Extract the (X, Y) coordinate from the center of the cell holding the provided text.  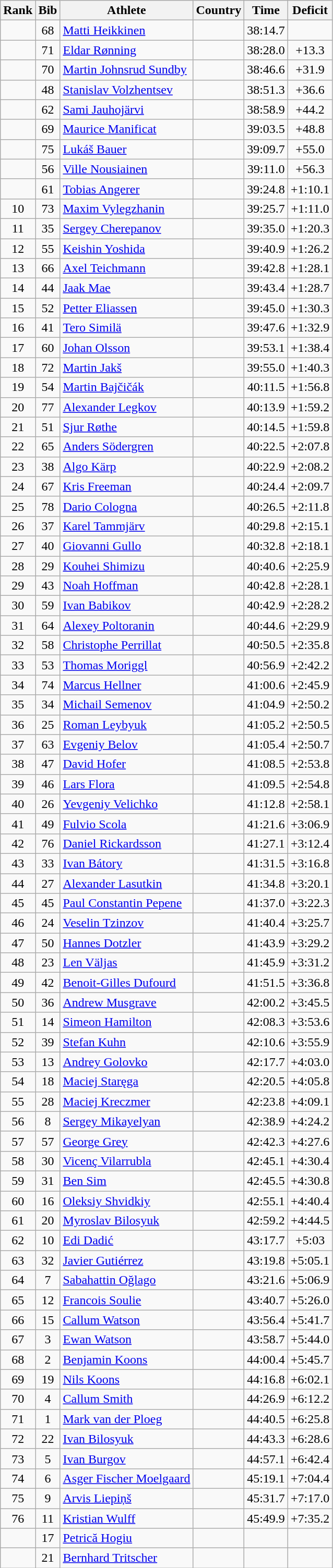
+4:27.6 (310, 1141)
+3:29.2 (310, 943)
+6:28.6 (310, 1439)
Mark van der Ploeg (126, 1419)
+2:29.9 (310, 626)
41:34.8 (266, 884)
Karel Tammjärv (126, 526)
Roman Leybyuk (126, 725)
39:24.8 (266, 189)
42:55.1 (266, 1200)
+2:28.2 (310, 606)
+2:09.7 (310, 486)
Asger Fischer Moelgaard (126, 1478)
Giovanni Gullo (126, 546)
+1:10.1 (310, 189)
39:40.9 (266, 249)
+2:50.5 (310, 725)
77 (48, 407)
David Hofer (126, 764)
Lukáš Bauer (126, 149)
+1:38.4 (310, 348)
+4:24.2 (310, 1121)
Paul Constantin Pepene (126, 903)
Francois Soulie (126, 1300)
+2:45.9 (310, 685)
38:14.7 (266, 30)
41:05.4 (266, 744)
Petter Eliassen (126, 308)
Bib (48, 10)
40:50.5 (266, 645)
39:47.6 (266, 328)
Tobias Angerer (126, 189)
Maciej Kreczmer (126, 1101)
Nils Koons (126, 1379)
+4:40.4 (310, 1200)
41:40.4 (266, 923)
42:38.9 (266, 1121)
Hannes Dotzler (126, 943)
7 (48, 1280)
Andrew Musgrave (126, 1002)
41:43.9 (266, 943)
42:59.2 (266, 1221)
39:11.0 (266, 169)
+48.8 (310, 129)
Daniel Rickardsson (126, 843)
40:32.8 (266, 546)
39:25.7 (266, 209)
+3:22.3 (310, 903)
+1:32.9 (310, 328)
Simeon Hamilton (126, 1022)
+2:07.8 (310, 447)
42:23.8 (266, 1101)
40:24.4 (266, 486)
+6:25.8 (310, 1419)
+4:05.8 (310, 1082)
41:08.5 (266, 764)
Oleksiy Shvidkiy (126, 1200)
Ville Nousiainen (126, 169)
40:13.9 (266, 407)
41:21.6 (266, 824)
+5:05.1 (310, 1260)
+2:58.1 (310, 804)
42:10.6 (266, 1042)
+3:36.8 (310, 983)
+3:16.8 (310, 863)
1 (48, 1419)
+3:20.1 (310, 884)
+2:53.8 (310, 764)
+44.2 (310, 109)
42:45.1 (266, 1161)
+5:03 (310, 1241)
Alexander Lasutkin (126, 884)
Benjamin Koons (126, 1359)
+1:11.0 (310, 209)
+7:04.4 (310, 1478)
+55.0 (310, 149)
5 (48, 1459)
41:37.0 (266, 903)
Sergey Mikayelyan (126, 1121)
78 (48, 506)
Ivan Babikov (126, 606)
+3:53.6 (310, 1022)
+6:02.1 (310, 1379)
41:31.5 (266, 863)
+3:31.2 (310, 963)
+1:28.1 (310, 268)
+1:26.2 (310, 249)
45:19.1 (266, 1478)
42:00.2 (266, 1002)
Vicenç Vilarrubla (126, 1161)
Veselin Tzinzov (126, 923)
41:05.2 (266, 725)
+2:18.1 (310, 546)
+3:06.9 (310, 824)
45:31.7 (266, 1498)
38:51.3 (266, 90)
+4:44.5 (310, 1221)
Dario Cologna (126, 506)
40:29.8 (266, 526)
39:53.1 (266, 348)
+1:59.2 (310, 407)
+2:50.7 (310, 744)
Sjur Røthe (126, 427)
39:42.8 (266, 268)
38:46.6 (266, 70)
Alexey Poltoranin (126, 626)
Axel Teichmann (126, 268)
Rank (18, 10)
Marcus Hellner (126, 685)
41:27.1 (266, 843)
41:00.6 (266, 685)
43:40.7 (266, 1300)
+2:28.1 (310, 586)
38:58.9 (266, 109)
38:28.0 (266, 50)
8 (48, 1121)
6 (48, 1478)
Andrey Golovko (126, 1062)
41:45.9 (266, 963)
Javier Gutiérrez (126, 1260)
Benoit-Gilles Dufourd (126, 983)
+1:20.3 (310, 228)
40:44.6 (266, 626)
Alexander Legkov (126, 407)
Kristian Wulff (126, 1518)
40:26.5 (266, 506)
Martin Jakš (126, 367)
+2:50.2 (310, 705)
+5:41.7 (310, 1320)
+1:59.8 (310, 427)
39:35.0 (266, 228)
Michail Semenov (126, 705)
39:45.0 (266, 308)
Martin Johnsrud Sundby (126, 70)
Evgeniy Belov (126, 744)
Yevgeniy Velichko (126, 804)
Myroslav Bilosyuk (126, 1221)
Sabahattin Oğlago (126, 1280)
+4:03.0 (310, 1062)
44:26.9 (266, 1399)
41:04.9 (266, 705)
+5:26.0 (310, 1300)
+4:30.8 (310, 1181)
+4:09.1 (310, 1101)
+2:15.1 (310, 526)
Maxim Vylegzhanin (126, 209)
9 (48, 1498)
+56.3 (310, 169)
Maurice Manificat (126, 129)
Anders Södergren (126, 447)
Country (219, 10)
Len Väljas (126, 963)
44:40.5 (266, 1419)
42:17.7 (266, 1062)
+3:12.4 (310, 843)
Matti Heikkinen (126, 30)
+2:42.2 (310, 665)
+2:08.2 (310, 467)
Kouhei Shimizu (126, 566)
George Grey (126, 1141)
+6:42.4 (310, 1459)
Eldar Rønning (126, 50)
+13.3 (310, 50)
43:21.6 (266, 1280)
40:22.9 (266, 467)
+2:25.9 (310, 566)
43:58.7 (266, 1340)
+1:28.7 (310, 288)
+4:30.4 (310, 1161)
41:09.5 (266, 784)
Johan Olsson (126, 348)
Callum Smith (126, 1399)
+7:35.2 (310, 1518)
Martin Bajčičák (126, 387)
Time (266, 10)
+2:35.8 (310, 645)
Algo Kärp (126, 467)
+5:44.0 (310, 1340)
+31.9 (310, 70)
4 (48, 1399)
+3:55.9 (310, 1042)
Callum Watson (126, 1320)
Athlete (126, 10)
Keishin Yoshida (126, 249)
40:56.9 (266, 665)
+3:25.7 (310, 923)
Thomas Moriggl (126, 665)
Stefan Kuhn (126, 1042)
+1:56.8 (310, 387)
+6:12.2 (310, 1399)
Petrică Hogiu (126, 1538)
39:09.7 (266, 149)
+3:45.5 (310, 1002)
44:00.4 (266, 1359)
Ewan Watson (126, 1340)
Arvis Liepiņš (126, 1498)
Ben Sim (126, 1181)
+2:54.8 (310, 784)
Maciej Staręga (126, 1082)
Stanislav Volzhentsev (126, 90)
42:45.5 (266, 1181)
43:17.7 (266, 1241)
3 (48, 1340)
39:55.0 (266, 367)
42:42.3 (266, 1141)
40:11.5 (266, 387)
2 (48, 1359)
Jaak Mae (126, 288)
Sami Jauhojärvi (126, 109)
40:42.8 (266, 586)
40:14.5 (266, 427)
45:49.9 (266, 1518)
40:22.5 (266, 447)
Lars Flora (126, 784)
43:19.8 (266, 1260)
39:43.4 (266, 288)
Edi Dadić (126, 1241)
44:57.1 (266, 1459)
+2:11.8 (310, 506)
Christophe Perrillat (126, 645)
43:56.4 (266, 1320)
41:51.5 (266, 983)
Fulvio Scola (126, 824)
+36.6 (310, 90)
Ivan Bátory (126, 863)
+7:17.0 (310, 1498)
40:42.9 (266, 606)
40:40.6 (266, 566)
+1:30.3 (310, 308)
41:12.8 (266, 804)
Bernhard Tritscher (126, 1558)
Ivan Bilosyuk (126, 1439)
Tero Similä (126, 328)
Sergey Cherepanov (126, 228)
+5:45.7 (310, 1359)
42:20.5 (266, 1082)
Ivan Burgov (126, 1459)
Noah Hoffman (126, 586)
+1:40.3 (310, 367)
+5:06.9 (310, 1280)
42:08.3 (266, 1022)
Deficit (310, 10)
44:16.8 (266, 1379)
44:43.3 (266, 1439)
Kris Freeman (126, 486)
39:03.5 (266, 129)
